Extract the (X, Y) coordinate from the center of the cell holding the provided text.  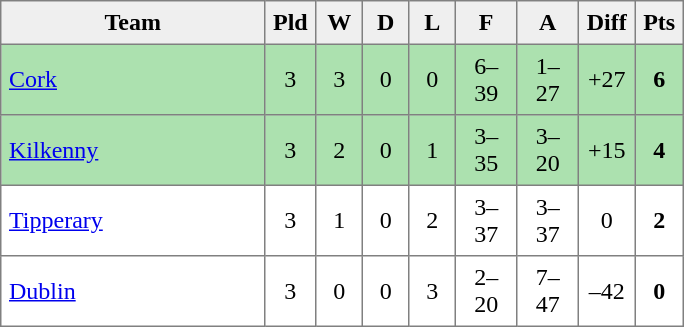
4 (659, 150)
3–35 (486, 150)
2–20 (486, 291)
Dublin (133, 291)
L (432, 23)
Team (133, 23)
3–20 (548, 150)
Pld (290, 23)
Tipperary (133, 220)
F (486, 23)
6 (659, 79)
A (548, 23)
1–27 (548, 79)
Pts (659, 23)
6–39 (486, 79)
W (339, 23)
7–47 (548, 291)
D (385, 23)
Cork (133, 79)
Kilkenny (133, 150)
–42 (606, 291)
Diff (606, 23)
+27 (606, 79)
+15 (606, 150)
